Scan for the cell matching the given text and deliver its [X, Y] coordinate at center. 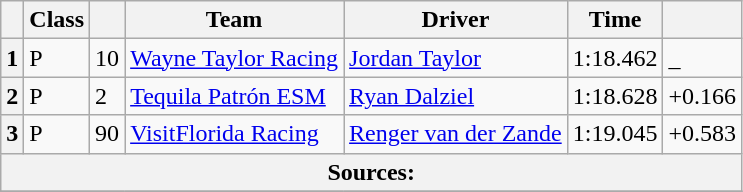
1:19.045 [615, 134]
10 [108, 58]
Time [615, 20]
Ryan Dalziel [456, 96]
Tequila Patrón ESM [234, 96]
Class [57, 20]
VisitFlorida Racing [234, 134]
90 [108, 134]
+0.166 [702, 96]
1:18.628 [615, 96]
1:18.462 [615, 58]
Team [234, 20]
Driver [456, 20]
Renger van der Zande [456, 134]
3 [12, 134]
Jordan Taylor [456, 58]
Sources: [372, 172]
_ [702, 58]
1 [12, 58]
+0.583 [702, 134]
Wayne Taylor Racing [234, 58]
